From the cell containing the given text, extract its center point as [x, y] coordinate. 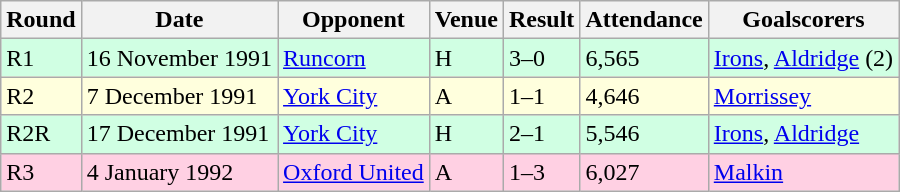
4,646 [644, 96]
5,546 [644, 134]
Irons, Aldridge (2) [803, 58]
Result [541, 20]
Date [179, 20]
R3 [41, 172]
Goalscorers [803, 20]
17 December 1991 [179, 134]
16 November 1991 [179, 58]
Round [41, 20]
6,027 [644, 172]
Venue [466, 20]
1–1 [541, 96]
2–1 [541, 134]
7 December 1991 [179, 96]
Morrissey [803, 96]
Irons, Aldridge [803, 134]
R2 [41, 96]
3–0 [541, 58]
Oxford United [354, 172]
R2R [41, 134]
Opponent [354, 20]
4 January 1992 [179, 172]
Runcorn [354, 58]
R1 [41, 58]
1–3 [541, 172]
Attendance [644, 20]
6,565 [644, 58]
Malkin [803, 172]
